Locate the cell with the specified text and output its (x, y) center coordinate. 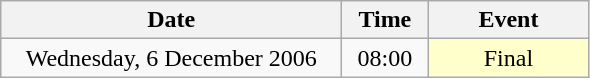
Event (508, 20)
08:00 (385, 58)
Time (385, 20)
Wednesday, 6 December 2006 (172, 58)
Date (172, 20)
Final (508, 58)
